Locate the cell with the specified text and output its (X, Y) center coordinate. 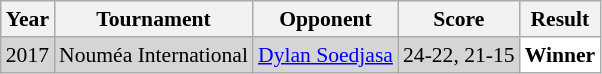
Year (28, 19)
2017 (28, 55)
Score (459, 19)
Dylan Soedjasa (326, 55)
Nouméa International (154, 55)
Winner (560, 55)
24-22, 21-15 (459, 55)
Opponent (326, 19)
Tournament (154, 19)
Result (560, 19)
